Capture the cell that displays the provided text and extract its [X, Y] central coordinate. 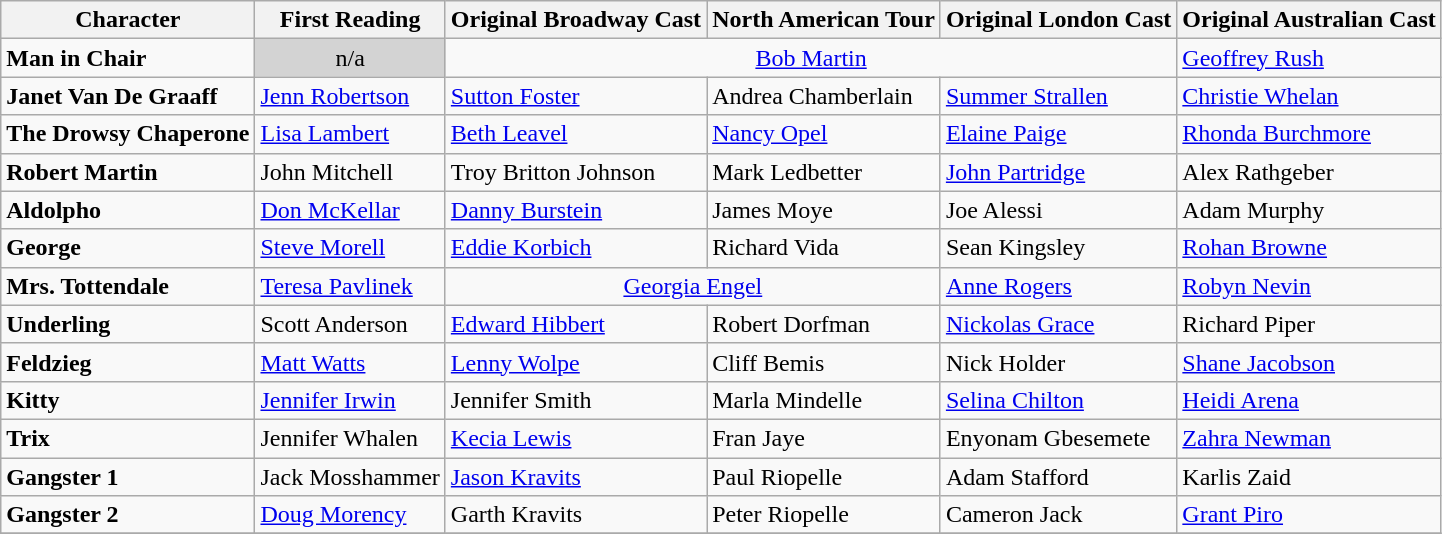
Character [128, 20]
Beth Leavel [576, 134]
Summer Strallen [1058, 96]
Kitty [128, 400]
Garth Kravits [576, 515]
Mrs. Tottendale [128, 286]
Zahra Newman [1309, 438]
Edward Hibbert [576, 324]
Nancy Opel [824, 134]
Feldzieg [128, 362]
Gangster 2 [128, 515]
Andrea Chamberlain [824, 96]
Richard Piper [1309, 324]
Christie Whelan [1309, 96]
Nick Holder [1058, 362]
Jennifer Irwin [350, 400]
Sean Kingsley [1058, 248]
Adam Stafford [1058, 477]
Janet Van De Graaff [128, 96]
Heidi Arena [1309, 400]
Jason Kravits [576, 477]
Elaine Paige [1058, 134]
Lisa Lambert [350, 134]
Marla Mindelle [824, 400]
Rohan Browne [1309, 248]
Man in Chair [128, 58]
Doug Morency [350, 515]
Jennifer Smith [576, 400]
Sutton Foster [576, 96]
Teresa Pavlinek [350, 286]
Cliff Bemis [824, 362]
Original Broadway Cast [576, 20]
Original Australian Cast [1309, 20]
Robyn Nevin [1309, 286]
Lenny Wolpe [576, 362]
Geoffrey Rush [1309, 58]
Georgia Engel [692, 286]
Cameron Jack [1058, 515]
Richard Vida [824, 248]
Danny Burstein [576, 210]
Don McKellar [350, 210]
Gangster 1 [128, 477]
Eddie Korbich [576, 248]
Jack Mosshammer [350, 477]
Rhonda Burchmore [1309, 134]
North American Tour [824, 20]
Jenn Robertson [350, 96]
Joe Alessi [1058, 210]
Scott Anderson [350, 324]
John Partridge [1058, 172]
First Reading [350, 20]
Robert Dorfman [824, 324]
Alex Rathgeber [1309, 172]
Peter Riopelle [824, 515]
The Drowsy Chaperone [128, 134]
Grant Piro [1309, 515]
Jennifer Whalen [350, 438]
Underling [128, 324]
Mark Ledbetter [824, 172]
Adam Murphy [1309, 210]
Paul Riopelle [824, 477]
Karlis Zaid [1309, 477]
Steve Morell [350, 248]
Trix [128, 438]
n/a [350, 58]
Kecia Lewis [576, 438]
Troy Britton Johnson [576, 172]
Nickolas Grace [1058, 324]
John Mitchell [350, 172]
Anne Rogers [1058, 286]
James Moye [824, 210]
Matt Watts [350, 362]
George [128, 248]
Aldolpho [128, 210]
Original London Cast [1058, 20]
Bob Martin [811, 58]
Fran Jaye [824, 438]
Robert Martin [128, 172]
Enyonam Gbesemete [1058, 438]
Selina Chilton [1058, 400]
Shane Jacobson [1309, 362]
